Scan for the cell matching the given text and deliver its (X, Y) coordinate at center. 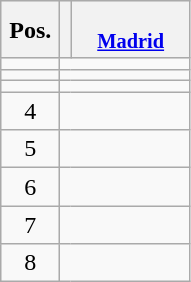
8 (30, 263)
4 (30, 111)
Pos. (30, 30)
5 (30, 149)
7 (30, 225)
6 (30, 187)
Madrid (131, 30)
